Return the [x, y] coordinate for the center point of the cell that contains the specified text.  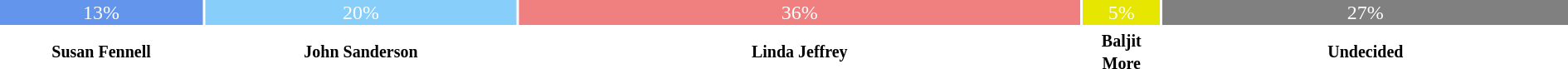
5% [1122, 12]
13% [101, 12]
20% [361, 12]
36% [800, 12]
27% [1366, 12]
